Return [x, y] of the center of cell containing provided text 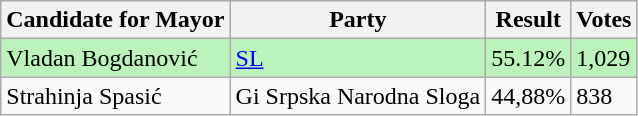
838 [604, 96]
Votes [604, 20]
Strahinja Spasić [116, 96]
1,029 [604, 58]
Candidate for Mayor [116, 20]
SL [358, 58]
44,88% [528, 96]
Vladan Bogdanović [116, 58]
Gi Srpska Narodna Sloga [358, 96]
55.12% [528, 58]
Result [528, 20]
Party [358, 20]
